Capture the cell that displays the provided text and extract its [x, y] central coordinate. 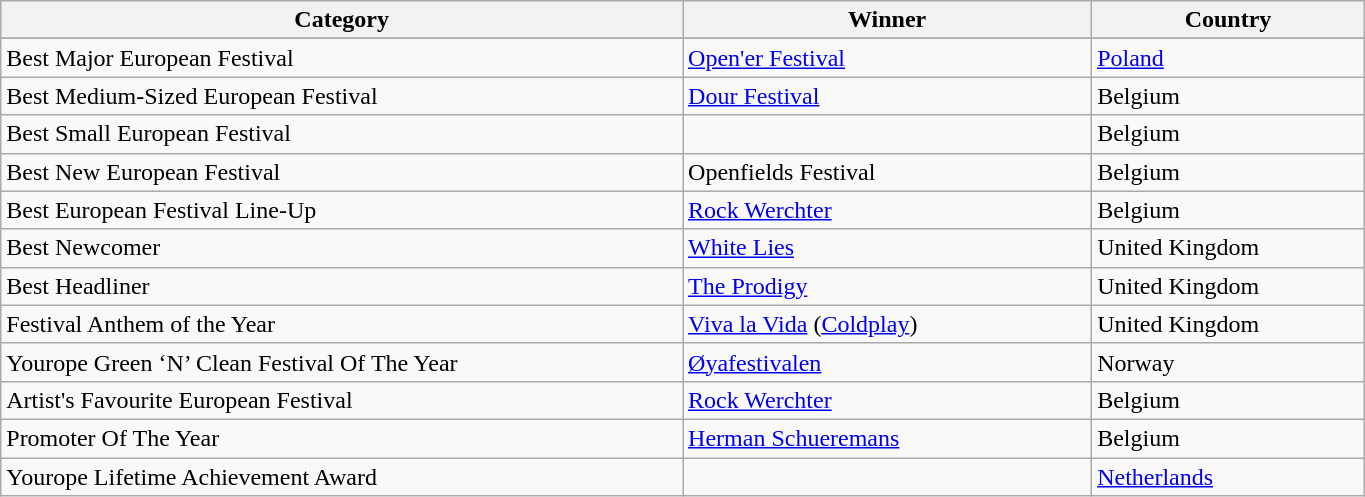
Yourope Lifetime Achievement Award [342, 477]
Open'er Festival [888, 58]
Festival Anthem of the Year [342, 324]
Artist's Favourite European Festival [342, 400]
Netherlands [1228, 477]
Promoter Of The Year [342, 438]
White Lies [888, 248]
Best Medium-Sized European Festival [342, 96]
Viva la Vida (Coldplay) [888, 324]
Norway [1228, 362]
Øyafestivalen [888, 362]
Winner [888, 20]
The Prodigy [888, 286]
Best Small European Festival [342, 134]
Poland [1228, 58]
Best Newcomer [342, 248]
Best European Festival Line-Up [342, 210]
Best New European Festival [342, 172]
Herman Schueremans [888, 438]
Country [1228, 20]
Category [342, 20]
Openfields Festival [888, 172]
Dour Festival [888, 96]
Best Major European Festival [342, 58]
Best Headliner [342, 286]
Yourope Green ‘N’ Clean Festival Of The Year [342, 362]
